Find where the given text appears and provide that cell's center as (x, y) coordinate. 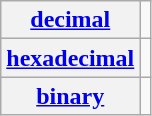
decimal (70, 20)
binary (70, 96)
hexadecimal (70, 58)
